Return (x, y) of the center of cell containing provided text 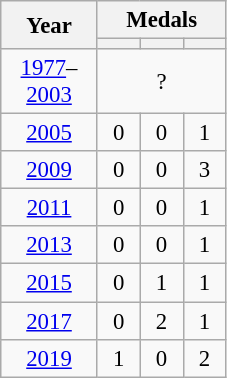
2017 (50, 321)
Year (50, 25)
2005 (50, 133)
3 (204, 170)
2013 (50, 245)
Medals (162, 20)
2019 (50, 358)
2015 (50, 283)
2011 (50, 208)
2009 (50, 170)
? (162, 82)
1977– 2003 (50, 82)
